Provide the (x, y) coordinate of the cell's center where the given text is located.  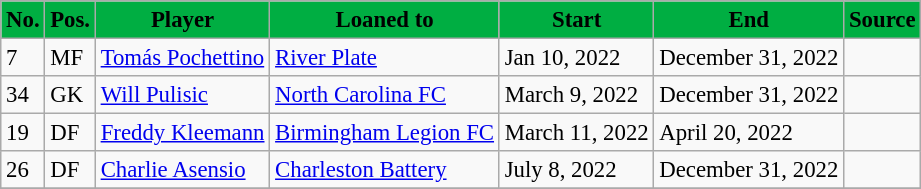
April 20, 2022 (749, 133)
Charleston Battery (385, 170)
Start (576, 20)
July 8, 2022 (576, 170)
7 (23, 58)
MF (70, 58)
Loaned to (385, 20)
Source (882, 20)
Charlie Asensio (182, 170)
Birmingham Legion FC (385, 133)
GK (70, 95)
River Plate (385, 58)
26 (23, 170)
Will Pulisic (182, 95)
Jan 10, 2022 (576, 58)
March 9, 2022 (576, 95)
March 11, 2022 (576, 133)
North Carolina FC (385, 95)
No. (23, 20)
Pos. (70, 20)
Tomás Pochettino (182, 58)
Freddy Kleemann (182, 133)
Player (182, 20)
19 (23, 133)
End (749, 20)
34 (23, 95)
